Find where the given text appears and provide that cell's center as (X, Y) coordinate. 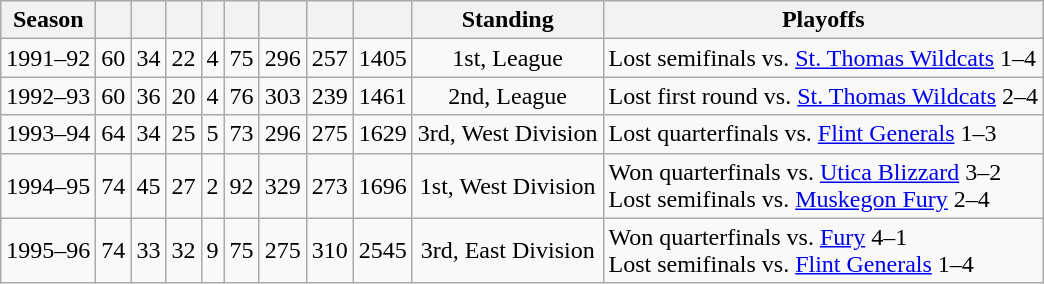
310 (330, 250)
1629 (382, 134)
329 (282, 186)
64 (114, 134)
1405 (382, 58)
36 (148, 96)
239 (330, 96)
5 (212, 134)
33 (148, 250)
73 (242, 134)
1st, West Division (508, 186)
Lost semifinals vs. St. Thomas Wildcats 1–4 (824, 58)
1461 (382, 96)
Won quarterfinals vs. Utica Blizzard 3–2Lost semifinals vs. Muskegon Fury 2–4 (824, 186)
22 (184, 58)
1st, League (508, 58)
303 (282, 96)
9 (212, 250)
45 (148, 186)
2545 (382, 250)
273 (330, 186)
32 (184, 250)
3rd, West Division (508, 134)
2 (212, 186)
Playoffs (824, 20)
1992–93 (48, 96)
Lost quarterfinals vs. Flint Generals 1–3 (824, 134)
1994–95 (48, 186)
1993–94 (48, 134)
92 (242, 186)
Season (48, 20)
1991–92 (48, 58)
20 (184, 96)
25 (184, 134)
3rd, East Division (508, 250)
Won quarterfinals vs. Fury 4–1Lost semifinals vs. Flint Generals 1–4 (824, 250)
2nd, League (508, 96)
Lost first round vs. St. Thomas Wildcats 2–4 (824, 96)
1696 (382, 186)
257 (330, 58)
76 (242, 96)
Standing (508, 20)
1995–96 (48, 250)
27 (184, 186)
